Extract the [X, Y] coordinate from the center of the cell holding the provided text.  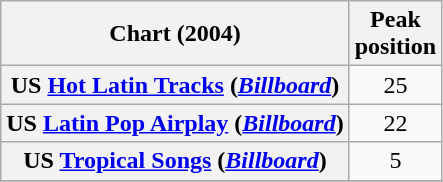
US Hot Latin Tracks (Billboard) [175, 85]
22 [395, 123]
Peakposition [395, 34]
US Latin Pop Airplay (Billboard) [175, 123]
US Tropical Songs (Billboard) [175, 161]
Chart (2004) [175, 34]
25 [395, 85]
5 [395, 161]
